Output the (x, y) coordinate of the center of the cell containing the given text.  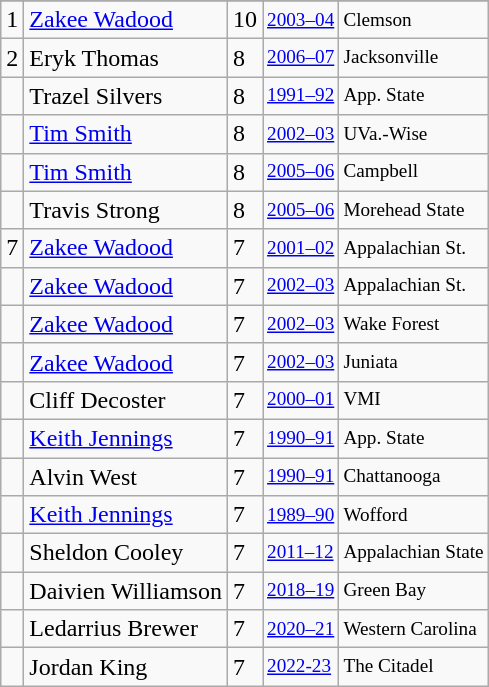
Juniata (414, 362)
1989–90 (300, 515)
2 (12, 58)
Morehead State (414, 210)
Sheldon Cooley (126, 553)
UVa.-Wise (414, 134)
1991–92 (300, 96)
2006–07 (300, 58)
Wake Forest (414, 324)
2018–19 (300, 591)
Daivien Williamson (126, 591)
Cliff Decoster (126, 400)
Appalachian State (414, 553)
VMI (414, 400)
Clemson (414, 20)
The Citadel (414, 667)
Campbell (414, 172)
2001–02 (300, 248)
2003–04 (300, 20)
Jacksonville (414, 58)
Chattanooga (414, 477)
2000–01 (300, 400)
Trazel Silvers (126, 96)
Western Carolina (414, 629)
10 (244, 20)
2011–12 (300, 553)
Ledarrius Brewer (126, 629)
Green Bay (414, 591)
Wofford (414, 515)
1 (12, 20)
Jordan King (126, 667)
Alvin West (126, 477)
2022-23 (300, 667)
Eryk Thomas (126, 58)
2020–21 (300, 629)
Travis Strong (126, 210)
